Output the [x, y] coordinate of the center of the cell containing the given text.  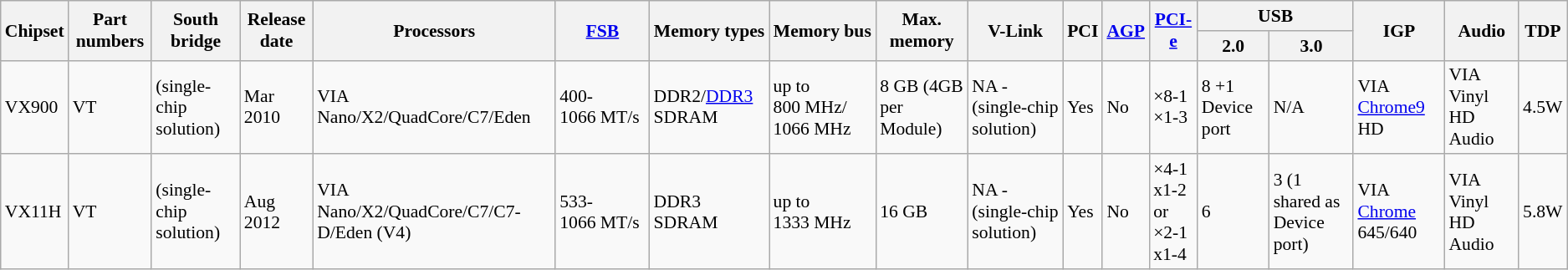
533-1066 MT/s [602, 212]
FSB [602, 30]
up to 800 MHz/ 1066 MHz [823, 107]
Memory bus [823, 30]
PCI-e [1173, 30]
AGP [1126, 30]
Audio [1482, 30]
5.8W [1543, 212]
Release date [276, 30]
VX11H [35, 212]
2.0 [1233, 46]
VIA Nano/X2/QuadCore/C7/Eden [434, 107]
DDR2/DDR3 SDRAM [709, 107]
16 GB [922, 212]
Mar 2010 [276, 107]
3.0 [1311, 46]
N/A [1311, 107]
VX900 [35, 107]
South bridge [196, 30]
6 [1233, 212]
×8-1×1-3 [1173, 107]
Memory types [709, 30]
PCI [1082, 30]
IGP [1398, 30]
Max. memory [922, 30]
USB [1276, 16]
V-Link [1015, 30]
×4-1x1-2 or×2-1x1-4 [1173, 212]
DDR3 SDRAM [709, 212]
Aug 2012 [276, 212]
TDP [1543, 30]
Part numbers [110, 30]
8 GB (4GB per Module) [922, 107]
4.5W [1543, 107]
up to 1333 MHz [823, 212]
3 (1 shared as Device port) [1311, 212]
VIA Nano/X2/QuadCore/C7/C7-D/Eden (V4) [434, 212]
8 +1 Device port [1233, 107]
VIA Chrome 645/640 [1398, 212]
400-1066 MT/s [602, 107]
Processors [434, 30]
Chipset [35, 30]
VIA Chrome9 HD [1398, 107]
